Identify which cell holds the provided text, then report its [x, y] central coordinate. 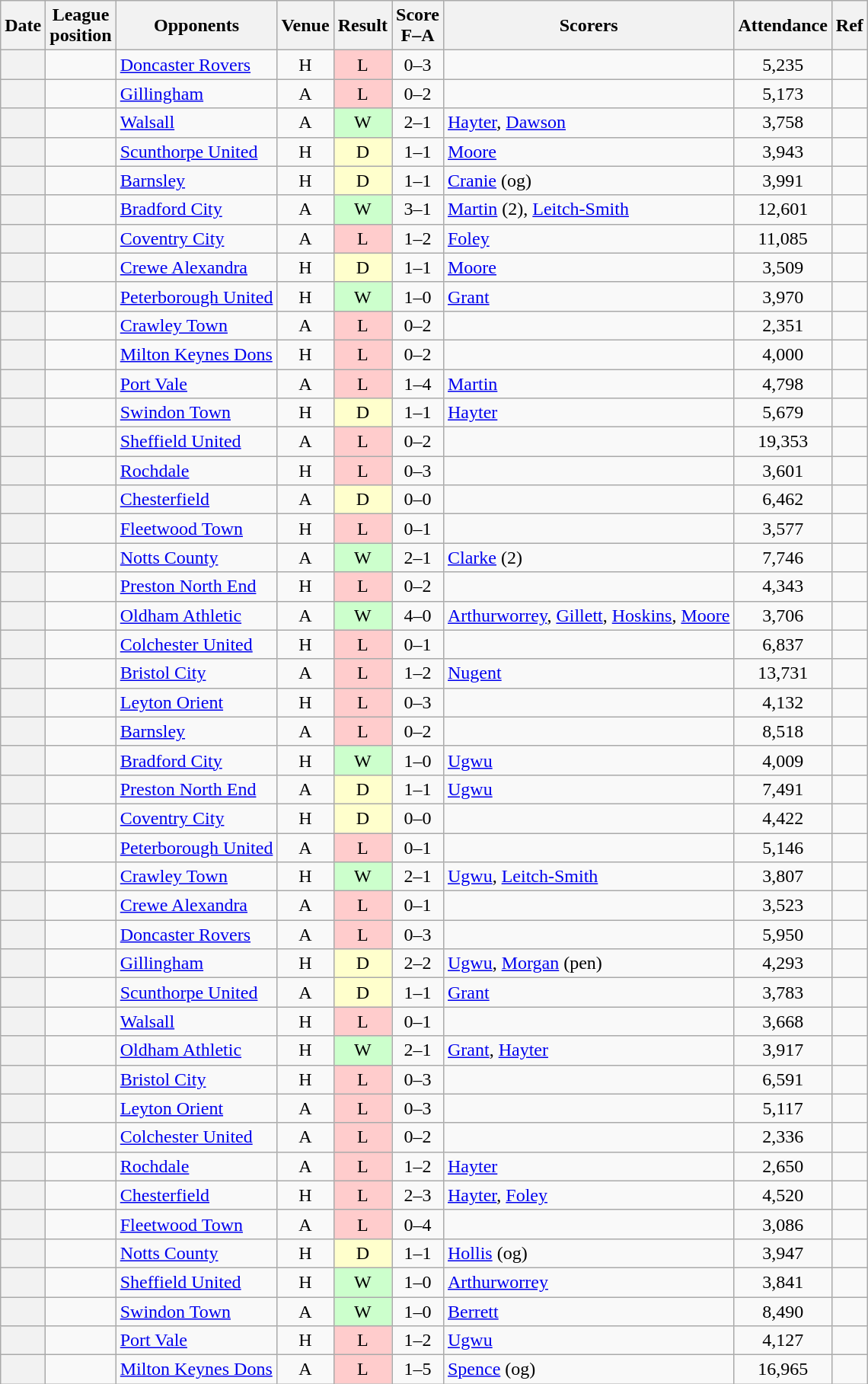
4,132 [783, 702]
Martin [588, 383]
3,917 [783, 1050]
13,731 [783, 673]
2–3 [418, 1195]
16,965 [783, 1370]
Ugwu, Morgan (pen) [588, 964]
2,336 [783, 1137]
4,000 [783, 354]
4–0 [418, 615]
3,807 [783, 877]
0–4 [418, 1224]
3,758 [783, 123]
4,520 [783, 1195]
Leagueposition [81, 26]
Nugent [588, 673]
4,798 [783, 383]
3,970 [783, 296]
8,490 [783, 1311]
5,679 [783, 413]
3,783 [783, 992]
Arthurworrey [588, 1282]
Martin (2), Leitch-Smith [588, 209]
4,009 [783, 760]
7,491 [783, 789]
3,706 [783, 615]
8,518 [783, 731]
Date [23, 26]
3,601 [783, 471]
Ref [850, 26]
ScoreF–A [418, 26]
Foley [588, 238]
3,523 [783, 906]
Venue [305, 26]
3,668 [783, 1021]
Hollis (og) [588, 1253]
5,235 [783, 65]
4,127 [783, 1341]
3–1 [418, 209]
Clarke (2) [588, 558]
1–5 [418, 1370]
Opponents [196, 26]
1–4 [418, 383]
Scorers [588, 26]
4,293 [783, 964]
Hayter, Dawson [588, 123]
5,173 [783, 94]
12,601 [783, 209]
19,353 [783, 442]
3,991 [783, 181]
3,947 [783, 1253]
5,950 [783, 935]
5,117 [783, 1108]
11,085 [783, 238]
4,422 [783, 818]
Hayter, Foley [588, 1195]
7,746 [783, 558]
Result [362, 26]
3,841 [783, 1282]
2–2 [418, 964]
Attendance [783, 26]
Ugwu, Leitch-Smith [588, 877]
Arthurworrey, Gillett, Hoskins, Moore [588, 615]
2,351 [783, 325]
3,086 [783, 1224]
Cranie (og) [588, 181]
3,577 [783, 529]
2,650 [783, 1166]
Berrett [588, 1311]
5,146 [783, 848]
6,462 [783, 500]
3,509 [783, 267]
6,591 [783, 1079]
4,343 [783, 587]
Spence (og) [588, 1370]
3,943 [783, 152]
6,837 [783, 644]
Grant, Hayter [588, 1050]
